Locate the cell with the specified text and output its (X, Y) center coordinate. 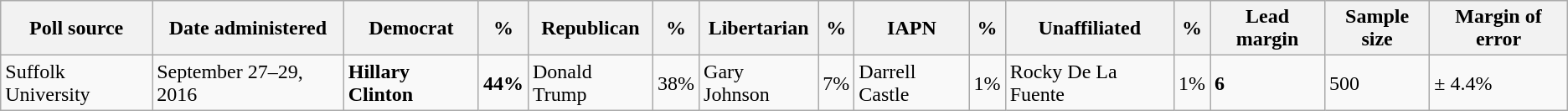
IAPN (911, 29)
Margin of error (1499, 29)
Donald Trump (590, 82)
7% (836, 82)
± 4.4% (1499, 82)
Libertarian (759, 29)
Hillary Clinton (410, 82)
Democrat (410, 29)
Date administered (248, 29)
500 (1377, 82)
44% (503, 82)
Darrell Castle (911, 82)
Gary Johnson (759, 82)
Poll source (77, 29)
Lead margin (1268, 29)
Rocky De La Fuente (1089, 82)
Sample size (1377, 29)
6 (1268, 82)
Suffolk University (77, 82)
38% (675, 82)
Republican (590, 29)
Unaffiliated (1089, 29)
September 27–29, 2016 (248, 82)
